Detect which cell encompasses the target text, then output its [x, y] center coordinate. 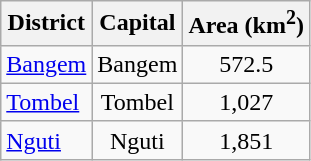
District [46, 24]
1,851 [246, 140]
572.5 [246, 64]
1,027 [246, 102]
Area (km2) [246, 24]
Capital [138, 24]
